Detect which cell encompasses the target text, then output its (X, Y) center coordinate. 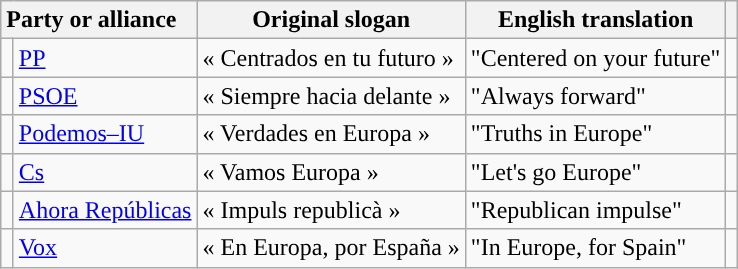
Cs (105, 172)
« En Europa, por España » (331, 248)
"Let's go Europe" (596, 172)
Podemos–IU (105, 134)
PP (105, 58)
"Truths in Europe" (596, 134)
"Centered on your future" (596, 58)
"Republican impulse" (596, 210)
"In Europe, for Spain" (596, 248)
Original slogan (331, 20)
"Always forward" (596, 96)
English translation (596, 20)
Ahora Repúblicas (105, 210)
PSOE (105, 96)
Vox (105, 248)
« Centrados en tu futuro » (331, 58)
« Vamos Europa » (331, 172)
« Impuls republicà » (331, 210)
« Siempre hacia delante » (331, 96)
« Verdades en Europa » (331, 134)
Party or alliance (99, 20)
